Return [X, Y] of the center of cell containing provided text 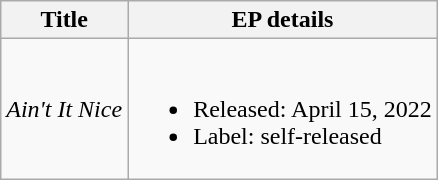
Title [64, 20]
Released: April 15, 2022Label: self-released [283, 109]
EP details [283, 20]
Ain't It Nice [64, 109]
